For the text-containing cell, return its midpoint in (X, Y) coordinate format. 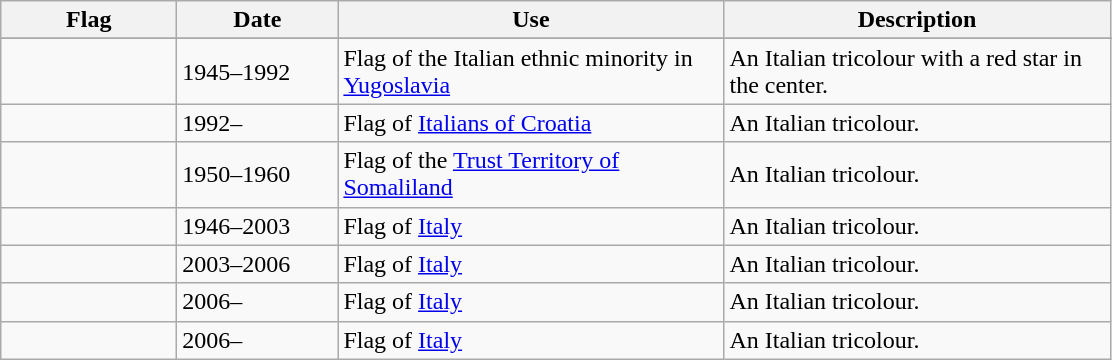
Use (531, 20)
Description (917, 20)
Date (258, 20)
1992– (258, 123)
Flag of the Trust Territory of Somaliland (531, 174)
1946–2003 (258, 226)
Flag of the Italian ethnic minority in Yugoslavia (531, 72)
1950–1960 (258, 174)
Flag (89, 20)
1945–1992 (258, 72)
Flag of Italians of Croatia (531, 123)
2003–2006 (258, 264)
An Italian tricolour with a red star in the center. (917, 72)
